Find where the given text appears and provide that cell's center as (X, Y) coordinate. 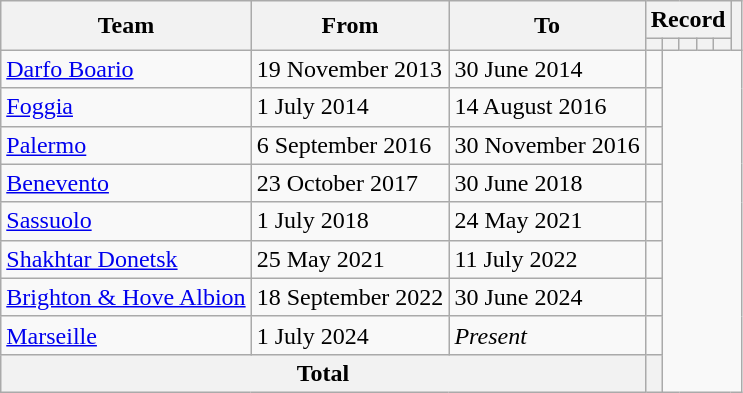
1 July 2018 (350, 221)
1 July 2014 (350, 107)
30 June 2018 (547, 183)
Shakhtar Donetsk (126, 259)
25 May 2021 (350, 259)
Benevento (126, 183)
Total (323, 373)
30 June 2014 (547, 69)
30 November 2016 (547, 145)
30 June 2024 (547, 297)
From (350, 26)
Present (547, 335)
24 May 2021 (547, 221)
Palermo (126, 145)
18 September 2022 (350, 297)
23 October 2017 (350, 183)
Marseille (126, 335)
Sassuolo (126, 221)
1 July 2024 (350, 335)
Foggia (126, 107)
To (547, 26)
19 November 2013 (350, 69)
Darfo Boario (126, 69)
Record (688, 20)
11 July 2022 (547, 259)
Brighton & Hove Albion (126, 297)
Team (126, 26)
6 September 2016 (350, 145)
14 August 2016 (547, 107)
